Capture the cell that displays the provided text and extract its [X, Y] central coordinate. 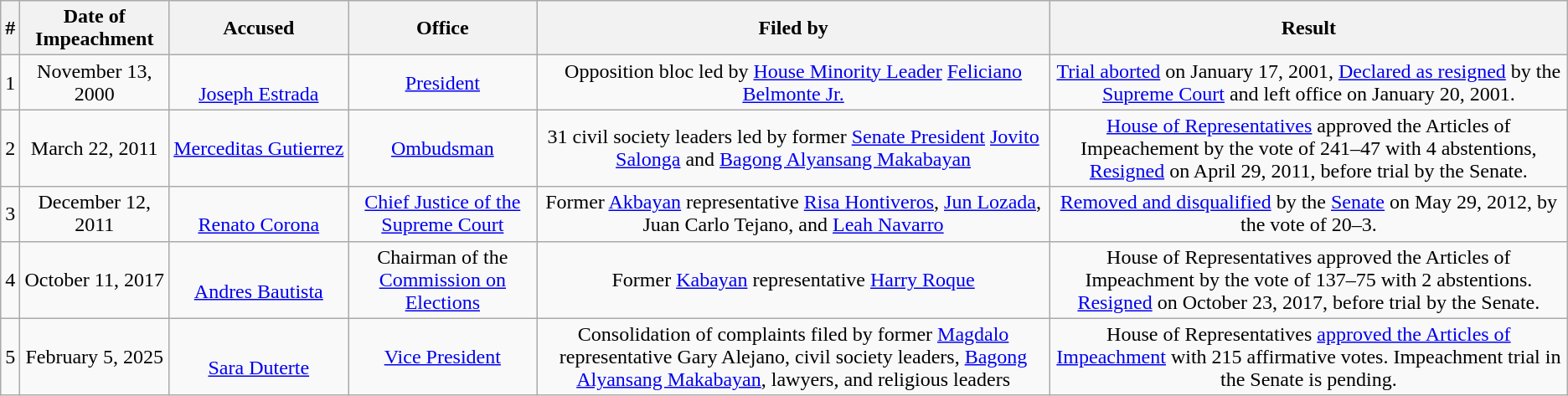
Joseph Estrada [259, 82]
Chairman of the Commission on Elections [442, 280]
House of Representatives approved the Articles of Impeachment with 215 affirmative votes. Impeachment trial in the Senate is pending. [1308, 357]
Removed and disqualified by the Senate on May 29, 2012, by the vote of 20–3. [1308, 214]
Former Akbayan representative Risa Hontiveros, Jun Lozada, Juan Carlo Tejano, and Leah Navarro [794, 214]
Sara Duterte [259, 357]
Chief Justice of the Supreme Court [442, 214]
4 [10, 280]
March 22, 2011 [95, 148]
3 [10, 214]
1 [10, 82]
Date of Impeachment [95, 28]
Andres Bautista [259, 280]
Trial aborted on January 17, 2001, Declared as resigned by the Supreme Court and left office on January 20, 2001. [1308, 82]
October 11, 2017 [95, 280]
November 13, 2000 [95, 82]
Result [1308, 28]
Accused [259, 28]
Renato Corona [259, 214]
Opposition bloc led by House Minority Leader Feliciano Belmonte Jr. [794, 82]
31 civil society leaders led by former Senate President Jovito Salonga and Bagong Alyansang Makabayan [794, 148]
Merceditas Gutierrez [259, 148]
5 [10, 357]
Vice President [442, 357]
2 [10, 148]
Filed by [794, 28]
February 5, 2025 [95, 357]
December 12, 2011 [95, 214]
# [10, 28]
Office [442, 28]
Ombudsman [442, 148]
Former Kabayan representative Harry Roque [794, 280]
President [442, 82]
